For the text-containing cell, return its midpoint in (x, y) coordinate format. 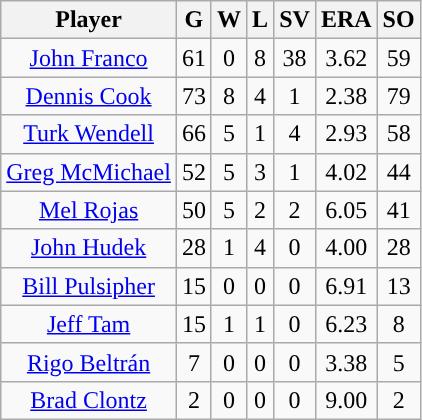
52 (194, 172)
2.38 (346, 96)
59 (398, 58)
W (228, 20)
Jeff Tam (89, 324)
79 (398, 96)
G (194, 20)
6.91 (346, 286)
SO (398, 20)
58 (398, 134)
73 (194, 96)
John Hudek (89, 248)
66 (194, 134)
ERA (346, 20)
6.23 (346, 324)
L (260, 20)
Mel Rojas (89, 210)
Rigo Beltrán (89, 362)
4.02 (346, 172)
4.00 (346, 248)
Dennis Cook (89, 96)
9.00 (346, 400)
Bill Pulsipher (89, 286)
2.93 (346, 134)
41 (398, 210)
Greg McMichael (89, 172)
50 (194, 210)
7 (194, 362)
61 (194, 58)
38 (295, 58)
3.38 (346, 362)
44 (398, 172)
John Franco (89, 58)
Brad Clontz (89, 400)
13 (398, 286)
Turk Wendell (89, 134)
SV (295, 20)
3 (260, 172)
6.05 (346, 210)
Player (89, 20)
3.62 (346, 58)
